Provide the [x, y] coordinate of the cell's center where the given text is located.  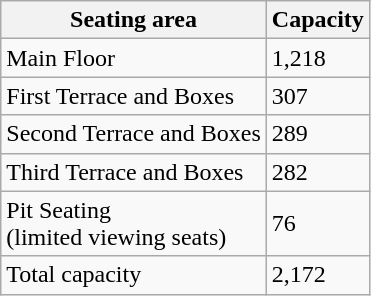
282 [318, 172]
307 [318, 96]
Total capacity [134, 275]
Third Terrace and Boxes [134, 172]
Main Floor [134, 58]
1,218 [318, 58]
Pit Seating(limited viewing seats) [134, 224]
76 [318, 224]
Capacity [318, 20]
First Terrace and Boxes [134, 96]
Seating area [134, 20]
2,172 [318, 275]
289 [318, 134]
Second Terrace and Boxes [134, 134]
